Output the (x, y) coordinate of the center of the cell containing the given text.  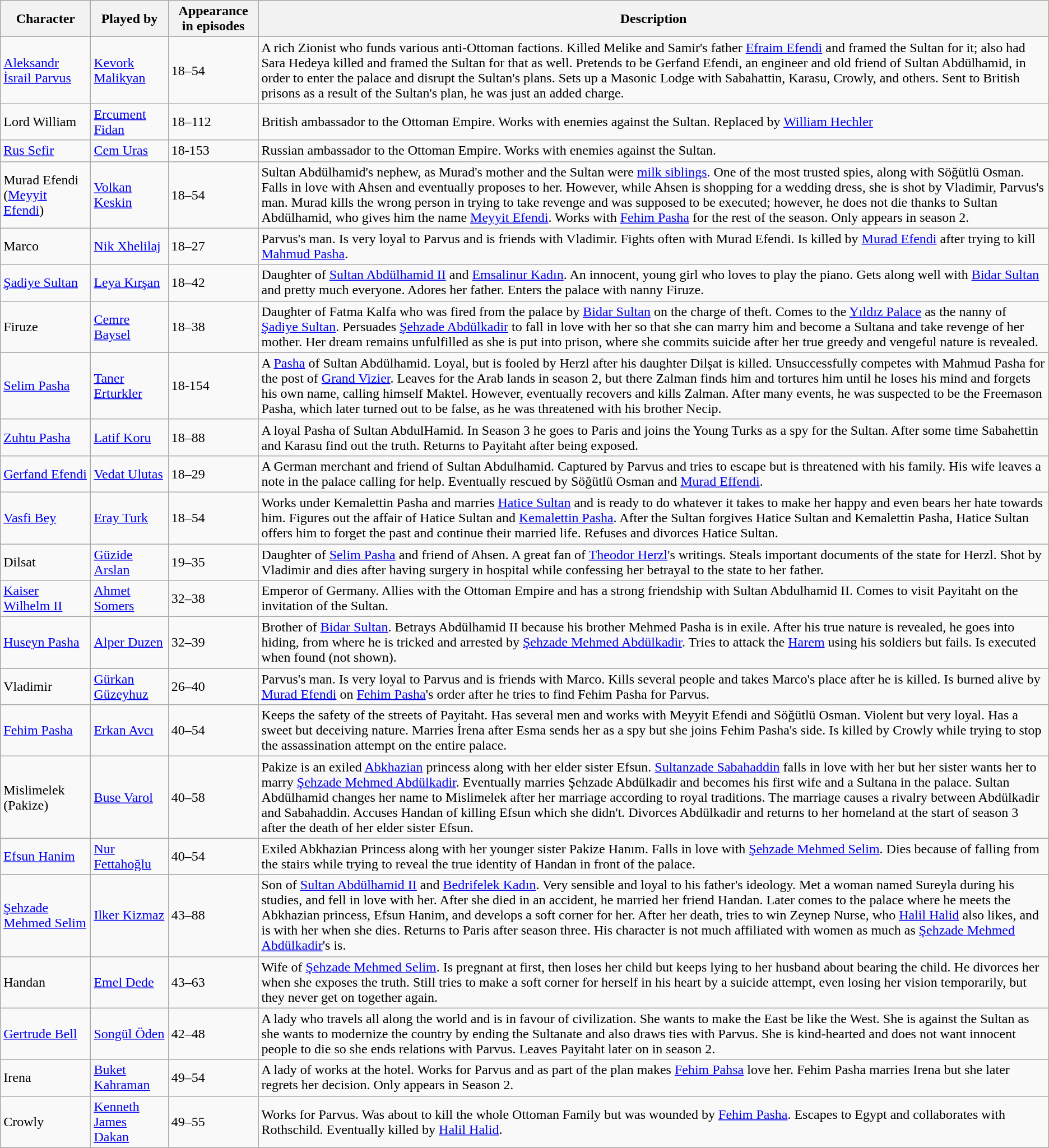
Zuhtu Pasha (46, 437)
Efsun Hanim (46, 856)
Rus Sefir (46, 151)
18–38 (213, 327)
Buse Varol (129, 797)
Ahmet Somers (129, 598)
Gertrude Bell (46, 1034)
18-154 (213, 385)
49–55 (213, 1122)
Taner Erturkler (129, 385)
49–54 (213, 1078)
Kevork Malikyan (129, 71)
Vedat Ulutas (129, 474)
18–42 (213, 282)
Appearance in episodes (213, 19)
Latif Koru (129, 437)
Vladimir (46, 687)
18–88 (213, 437)
18–112 (213, 122)
Nur Fettahoğlu (129, 856)
Fehim Pasha (46, 731)
Lord William (46, 122)
Played by (129, 19)
Mislimelek (Pakize) (46, 797)
Ercument Fidan (129, 122)
Güzide Arslan (129, 561)
Handan (46, 982)
Şehzade Mehmed Selim (46, 915)
19–35 (213, 561)
Marco (46, 247)
Murad Efendi (Meyyit Efendi) (46, 195)
Crowly (46, 1122)
Kaiser Wilhelm II (46, 598)
Ilker Kizmaz (129, 915)
Character (46, 19)
Songül Öden (129, 1034)
Irena (46, 1078)
18–27 (213, 247)
Şadiye Sultan (46, 282)
Volkan Keskin (129, 195)
Description (653, 19)
42–48 (213, 1034)
Selim Pasha (46, 385)
Emel Dede (129, 982)
26–40 (213, 687)
43–88 (213, 915)
18–29 (213, 474)
Vasfi Bey (46, 518)
Gerfand Efendi (46, 474)
British ambassador to the Ottoman Empire. Works with enemies against the Sultan. Replaced by William Hechler (653, 122)
Cemre Baysel (129, 327)
Eray Turk (129, 518)
Aleksandr İsrail Parvus (46, 71)
18-153 (213, 151)
Cem Uras (129, 151)
Russian ambassador to the Ottoman Empire. Works with enemies against the Sultan. (653, 151)
Firuze (46, 327)
Erkan Avcı (129, 731)
Buket Kahraman (129, 1078)
Gürkan Güzeyhuz (129, 687)
Kenneth James Dakan (129, 1122)
Huseyn Pasha (46, 643)
40–58 (213, 797)
43–63 (213, 982)
32–39 (213, 643)
Alper Duzen (129, 643)
Nik Xhelilaj (129, 247)
Leya Kırşan (129, 282)
Dilsat (46, 561)
32–38 (213, 598)
